Pinpoint the cell where the given text exists, returning its [X, Y] midpoint coordinate. 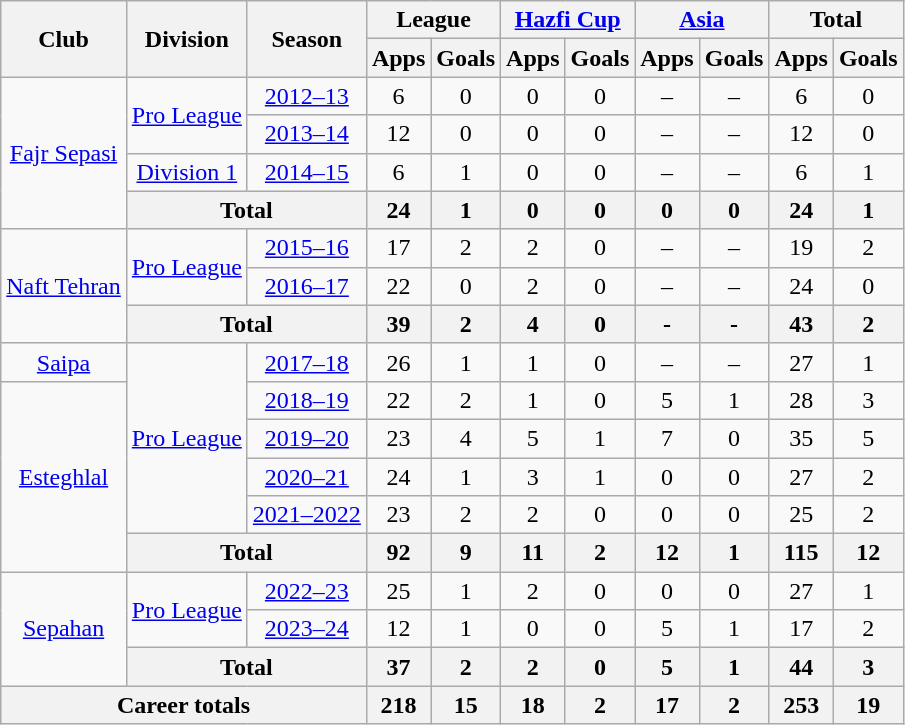
Sepahan [64, 629]
9 [466, 553]
Esteghlal [64, 476]
2013–14 [306, 134]
League [433, 20]
2017–18 [306, 362]
115 [801, 553]
11 [533, 553]
43 [801, 324]
218 [398, 705]
18 [533, 705]
2023–24 [306, 629]
Club [64, 39]
Season [306, 39]
Naft Tehran [64, 286]
2019–20 [306, 438]
Hazfi Cup [568, 20]
Division [186, 39]
2016–17 [306, 286]
Career totals [184, 705]
28 [801, 400]
44 [801, 667]
7 [667, 438]
Division 1 [186, 172]
37 [398, 667]
2018–19 [306, 400]
253 [801, 705]
2015–16 [306, 248]
92 [398, 553]
2012–13 [306, 96]
26 [398, 362]
2014–15 [306, 172]
Asia [702, 20]
2021–2022 [306, 515]
Saipa [64, 362]
2022–23 [306, 591]
15 [466, 705]
Fajr Sepasi [64, 153]
35 [801, 438]
2020–21 [306, 477]
39 [398, 324]
